Return (X, Y) of the center of cell containing provided text 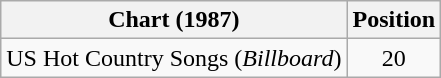
US Hot Country Songs (Billboard) (174, 58)
20 (394, 58)
Position (394, 20)
Chart (1987) (174, 20)
